Locate the cell with the specified text and output its [X, Y] center coordinate. 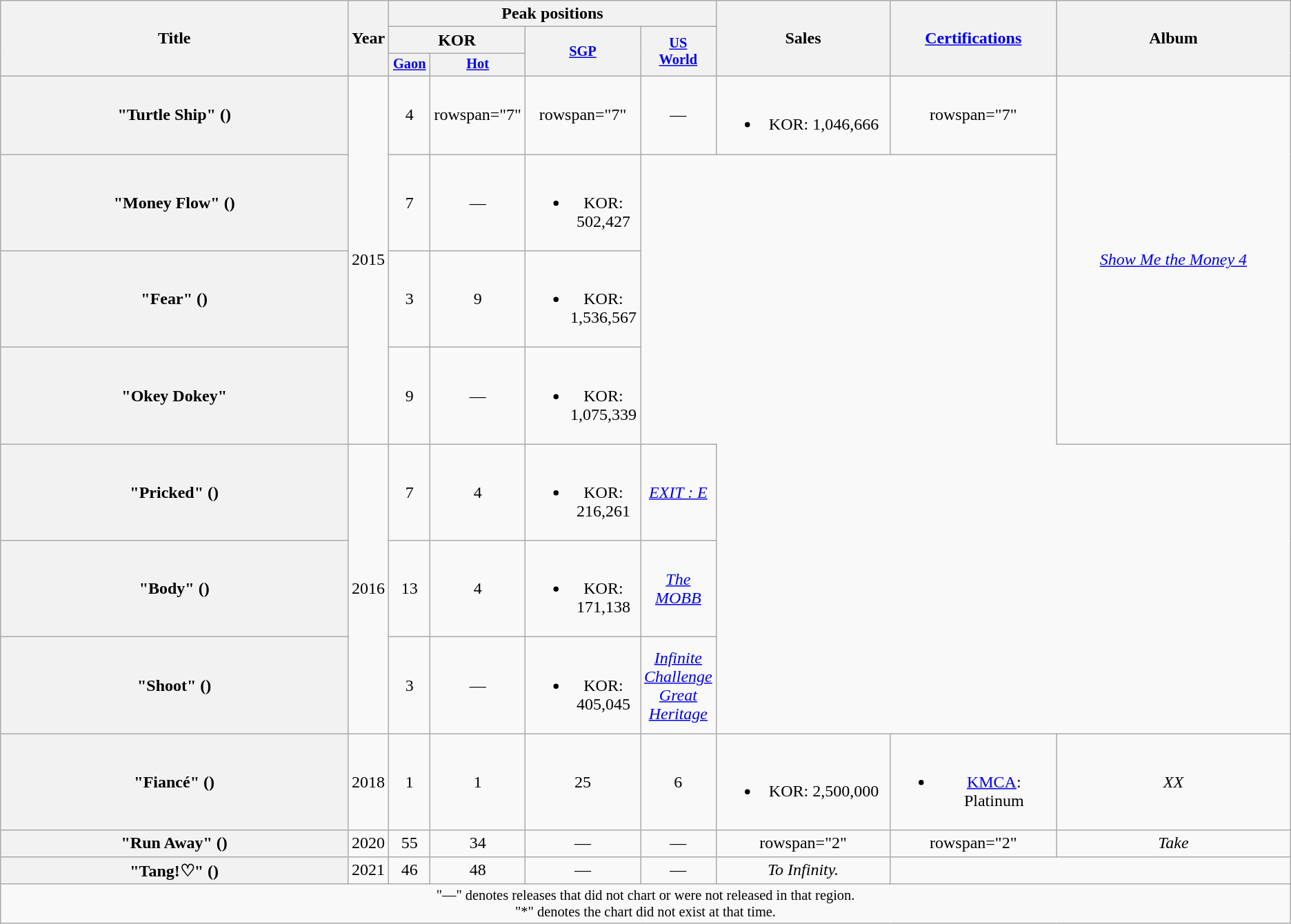
KOR: 405,045 [582, 685]
2016 [368, 589]
2021 [368, 870]
Show Me the Money 4 [1174, 261]
48 [478, 870]
46 [410, 870]
Take [1174, 843]
Infinite Challenge Great Heritage [678, 685]
34 [478, 843]
"Okey Dokey" [174, 396]
13 [410, 589]
USWorld [678, 52]
XX [1174, 782]
KOR: 216,261 [582, 492]
Year [368, 39]
To Infinity. [803, 870]
2015 [368, 261]
Hot [478, 65]
55 [410, 843]
"Fiancé" () [174, 782]
6 [678, 782]
"Turtle Ship" () [174, 116]
"Body" () [174, 589]
SGP [582, 52]
KMCA: Platinum [974, 782]
KOR: 1,075,339 [582, 396]
KOR: 1,046,666 [803, 116]
KOR: 1,536,567 [582, 299]
"Tang!♡" () [174, 870]
KOR: 2,500,000 [803, 782]
EXIT : E [678, 492]
"Fear" () [174, 299]
Sales [803, 39]
"—" denotes releases that did not chart or were not released in that region."*" denotes the chart did not exist at that time. [645, 904]
The MOBB [678, 589]
"Money Flow" () [174, 203]
Album [1174, 39]
Certifications [974, 39]
Title [174, 39]
"Shoot" () [174, 685]
KOR [457, 40]
"Pricked" () [174, 492]
2018 [368, 782]
KOR: 502,427 [582, 203]
2020 [368, 843]
KOR: 171,138 [582, 589]
25 [582, 782]
"Run Away" () [174, 843]
Gaon [410, 65]
Peak positions [553, 14]
